From the cell containing the given text, extract its center point as [x, y] coordinate. 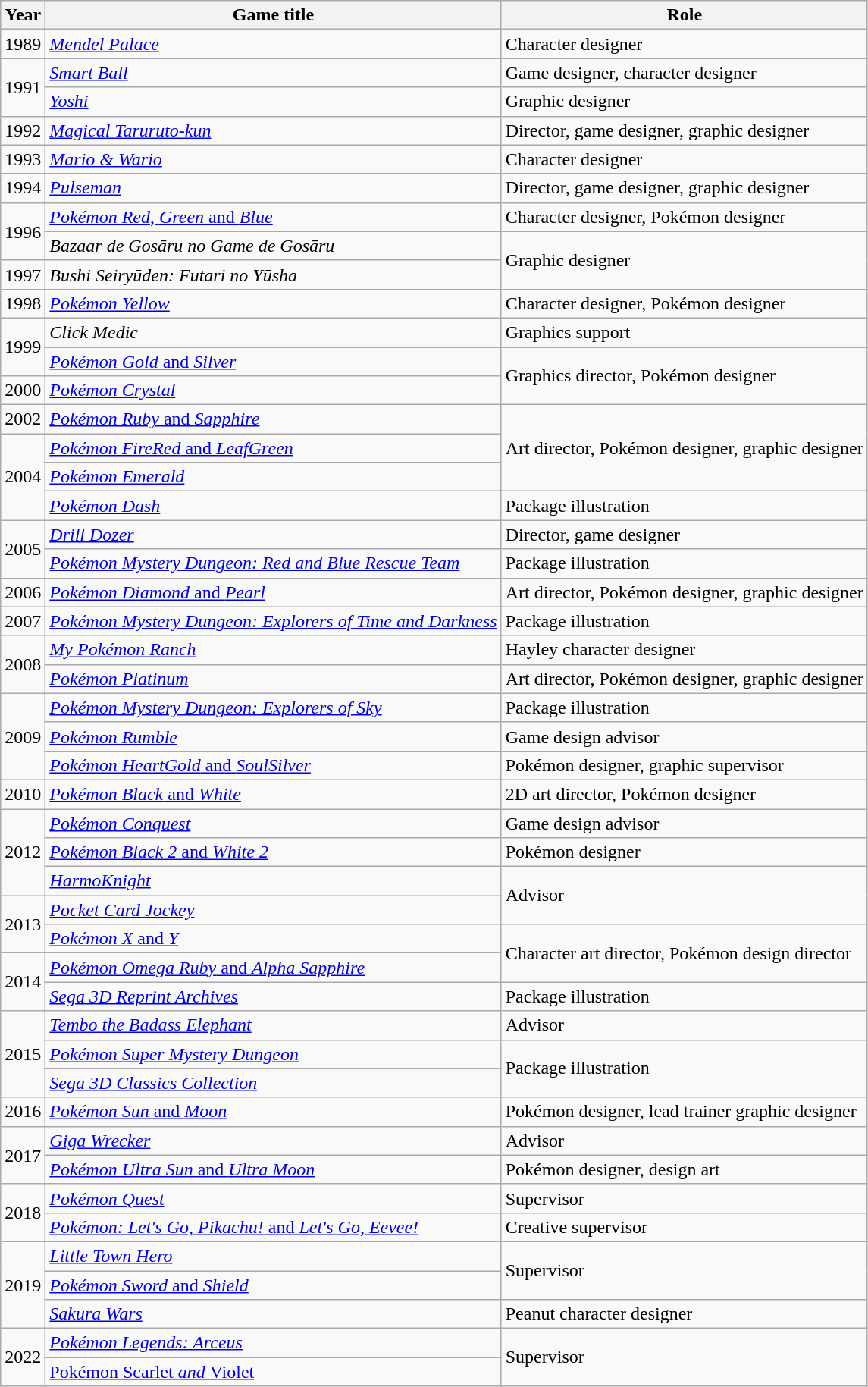
Pokémon Mystery Dungeon: Explorers of Time and Darkness [273, 621]
2D art director, Pokémon designer [684, 794]
2015 [23, 1054]
Sega 3D Reprint Archives [273, 996]
Pokémon designer, graphic supervisor [684, 765]
Little Town Hero [273, 1256]
Pokémon Red, Green and Blue [273, 217]
Pokémon Platinum [273, 679]
2004 [23, 477]
Pokémon Black and White [273, 794]
Pokémon Quest [273, 1198]
Game title [273, 15]
Pokémon Omega Ruby and Alpha Sapphire [273, 968]
Pulseman [273, 188]
Pokémon Mystery Dungeon: Explorers of Sky [273, 708]
Drill Dozer [273, 535]
2008 [23, 664]
Giga Wrecker [273, 1141]
Mario & Wario [273, 159]
Pokémon: Let's Go, Pikachu! and Let's Go, Eevee! [273, 1227]
Pokémon designer [684, 852]
2002 [23, 419]
2009 [23, 736]
Pokémon Gold and Silver [273, 362]
Pokémon Ultra Sun and Ultra Moon [273, 1169]
1991 [23, 87]
Pokémon Mystery Dungeon: Red and Blue Rescue Team [273, 563]
2014 [23, 982]
Character art director, Pokémon design director [684, 953]
1998 [23, 303]
Pokémon Crystal [273, 391]
1989 [23, 44]
Role [684, 15]
Graphics support [684, 332]
Graphics director, Pokémon designer [684, 376]
Pokémon Scarlet and Violet [273, 1372]
Pokémon designer, lead trainer graphic designer [684, 1112]
Pokémon FireRed and LeafGreen [273, 448]
2019 [23, 1285]
2018 [23, 1213]
Yoshi [273, 102]
2013 [23, 924]
1994 [23, 188]
Smart Ball [273, 73]
2010 [23, 794]
Year [23, 15]
Pokémon Super Mystery Dungeon [273, 1054]
Bazaar de Gosāru no Game de Gosāru [273, 246]
2012 [23, 852]
Pokémon X and Y [273, 939]
2005 [23, 549]
1993 [23, 159]
Pokémon Ruby and Sapphire [273, 419]
Sega 3D Classics Collection [273, 1083]
Pokémon Yellow [273, 303]
Hayley character designer [684, 650]
Mendel Palace [273, 44]
Director, game designer [684, 535]
1999 [23, 347]
2022 [23, 1357]
Magical Taruruto-kun [273, 130]
2017 [23, 1155]
Pokémon Rumble [273, 736]
Pokémon Emerald [273, 477]
Pokémon designer, design art [684, 1169]
My Pokémon Ranch [273, 650]
Bushi Seiryūden: Futari no Yūsha [273, 275]
HarmoKnight [273, 881]
1992 [23, 130]
Pokémon Diamond and Pearl [273, 592]
Sakura Wars [273, 1314]
1997 [23, 275]
Pokémon Sword and Shield [273, 1285]
Pokémon HeartGold and SoulSilver [273, 765]
Pokémon Dash [273, 506]
Pocket Card Jockey [273, 910]
Pokémon Legends: Arceus [273, 1343]
Pokémon Sun and Moon [273, 1112]
2006 [23, 592]
Pokémon Black 2 and White 2 [273, 852]
Creative supervisor [684, 1227]
2016 [23, 1112]
2007 [23, 621]
Pokémon Conquest [273, 823]
2000 [23, 391]
Tembo the Badass Elephant [273, 1025]
1996 [23, 231]
Peanut character designer [684, 1314]
Click Medic [273, 332]
Game designer, character designer [684, 73]
